Search for the cell housing the specified text and yield its (X, Y) center coordinate. 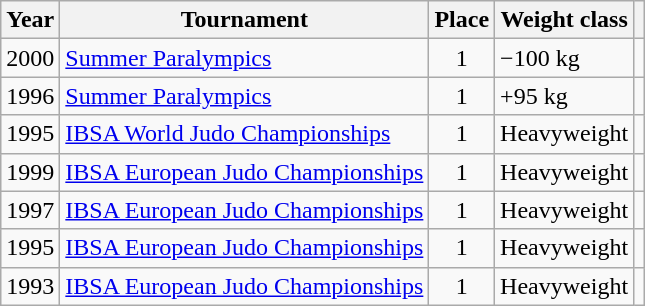
Place (462, 20)
Tournament (244, 20)
1997 (30, 210)
−100 kg (564, 58)
2000 (30, 58)
1999 (30, 172)
Weight class (564, 20)
1996 (30, 96)
IBSA World Judo Championships (244, 134)
Year (30, 20)
1993 (30, 286)
+95 kg (564, 96)
